Provide the [x, y] coordinate of the cell's center where the given text is located.  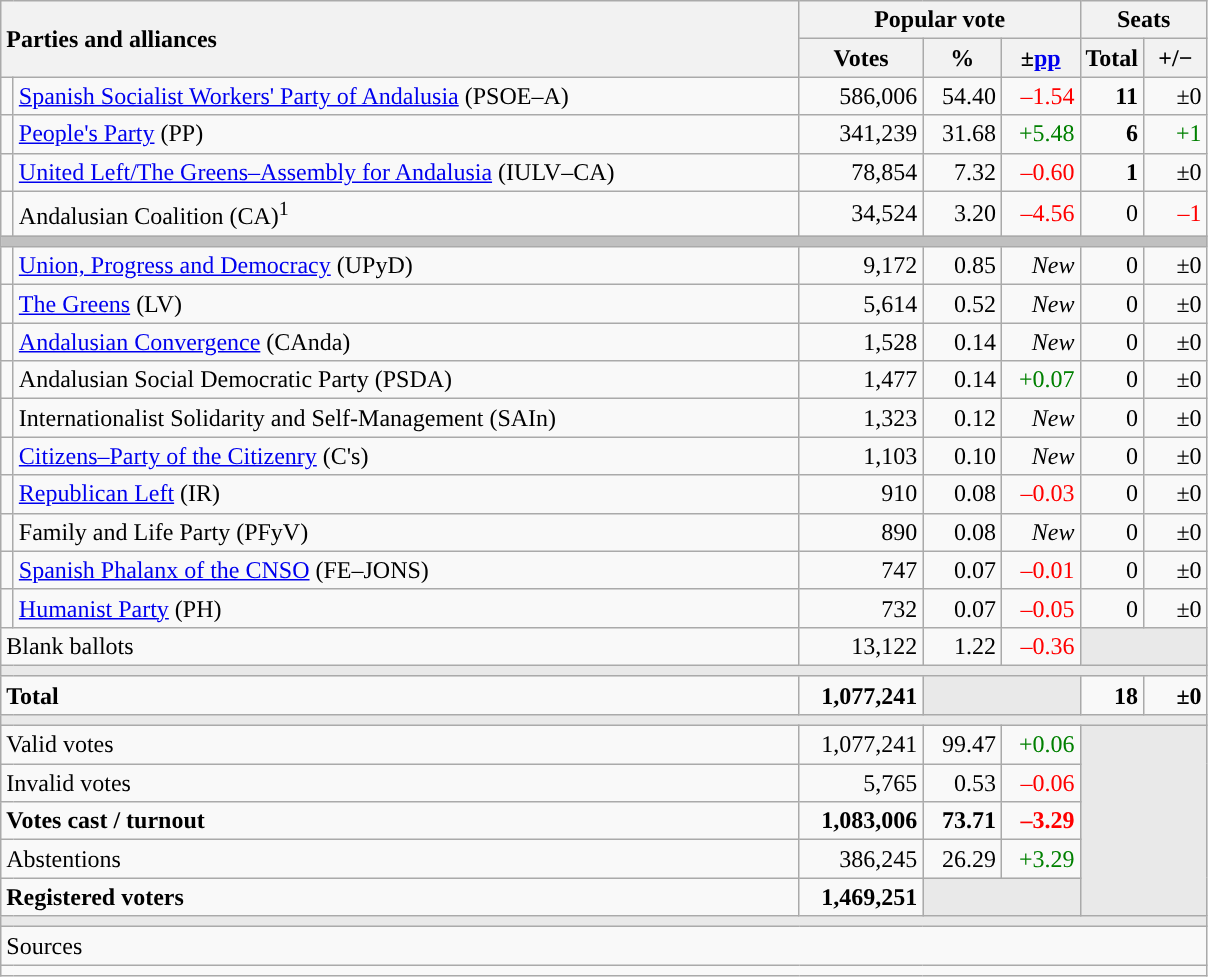
11 [1112, 96]
+0.07 [1040, 380]
18 [1112, 695]
–0.01 [1040, 570]
Union, Progress and Democracy (UPyD) [406, 266]
9,172 [861, 266]
Parties and alliances [400, 39]
0.53 [962, 783]
54.40 [962, 96]
–0.60 [1040, 172]
1,103 [861, 456]
Seats [1144, 20]
3.20 [962, 214]
5,765 [861, 783]
Citizens–Party of the Citizenry (C's) [406, 456]
31.68 [962, 134]
Spanish Socialist Workers' Party of Andalusia (PSOE–A) [406, 96]
1.22 [962, 646]
386,245 [861, 859]
6 [1112, 134]
Valid votes [400, 745]
+/− [1176, 58]
26.29 [962, 859]
0.52 [962, 304]
586,006 [861, 96]
% [962, 58]
0.85 [962, 266]
34,524 [861, 214]
Votes [861, 58]
People's Party (PP) [406, 134]
Registered voters [400, 897]
1 [1112, 172]
Blank ballots [400, 646]
+0.06 [1040, 745]
Spanish Phalanx of the CNSO (FE–JONS) [406, 570]
United Left/The Greens–Assembly for Andalusia (IULV–CA) [406, 172]
13,122 [861, 646]
Humanist Party (PH) [406, 608]
73.71 [962, 821]
Andalusian Social Democratic Party (PSDA) [406, 380]
+3.29 [1040, 859]
±pp [1040, 58]
–0.05 [1040, 608]
Internationalist Solidarity and Self-Management (SAIn) [406, 418]
–1.54 [1040, 96]
732 [861, 608]
–1 [1176, 214]
890 [861, 532]
Andalusian Convergence (CAnda) [406, 342]
1,528 [861, 342]
5,614 [861, 304]
–3.29 [1040, 821]
1,469,251 [861, 897]
–0.03 [1040, 494]
78,854 [861, 172]
7.32 [962, 172]
1,323 [861, 418]
Republican Left (IR) [406, 494]
–0.06 [1040, 783]
Andalusian Coalition (CA)1 [406, 214]
–0.36 [1040, 646]
0.10 [962, 456]
+5.48 [1040, 134]
99.47 [962, 745]
Family and Life Party (PFyV) [406, 532]
Popular vote [940, 20]
747 [861, 570]
1,083,006 [861, 821]
1,477 [861, 380]
–4.56 [1040, 214]
Votes cast / turnout [400, 821]
Abstentions [400, 859]
Invalid votes [400, 783]
0.12 [962, 418]
Sources [604, 946]
+1 [1176, 134]
910 [861, 494]
The Greens (LV) [406, 304]
341,239 [861, 134]
